Identify which cell holds the provided text, then report its (X, Y) central coordinate. 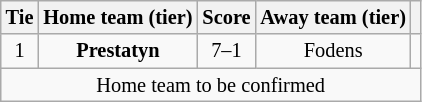
Fodens (332, 51)
Home team (tier) (118, 17)
Home team to be confirmed (211, 85)
7–1 (226, 51)
Prestatyn (118, 51)
Tie (20, 17)
Score (226, 17)
Away team (tier) (332, 17)
1 (20, 51)
